Find where the given text appears and provide that cell's center as (x, y) coordinate. 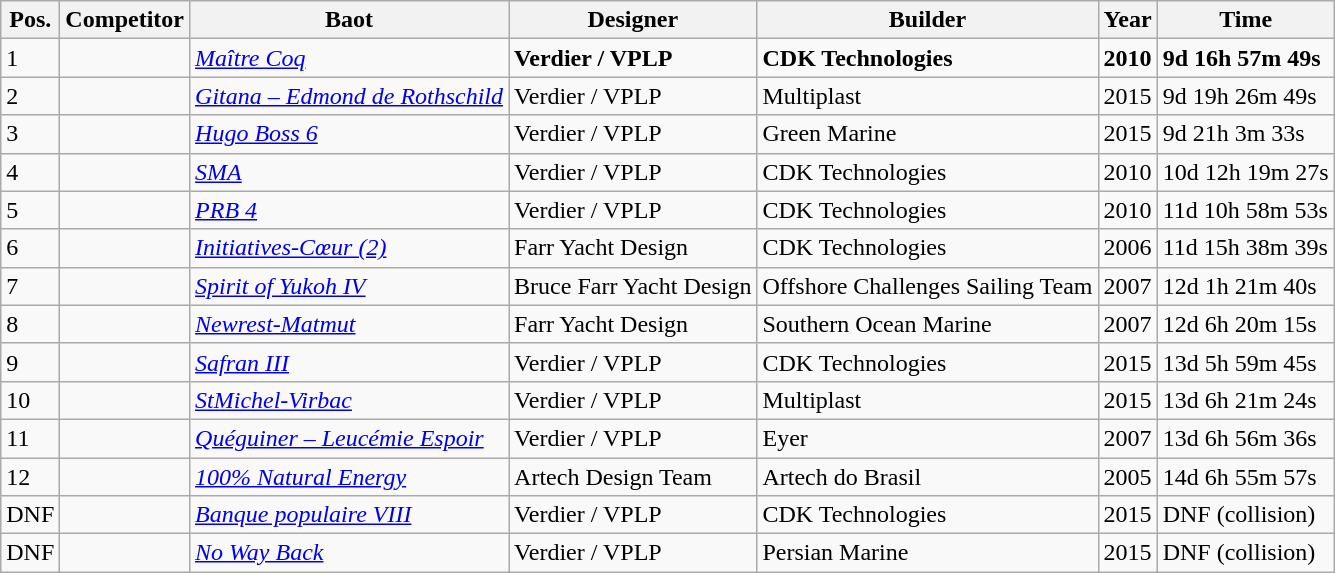
Designer (633, 20)
14d 6h 55m 57s (1246, 477)
Competitor (125, 20)
Gitana – Edmond de Rothschild (350, 96)
5 (30, 210)
9d 21h 3m 33s (1246, 134)
3 (30, 134)
No Way Back (350, 553)
Spirit of Yukoh IV (350, 286)
100% Natural Energy (350, 477)
Artech Design Team (633, 477)
13d 6h 56m 36s (1246, 438)
11d 15h 38m 39s (1246, 248)
Green Marine (928, 134)
StMichel-Virbac (350, 400)
9 (30, 362)
11d 10h 58m 53s (1246, 210)
Artech do Brasil (928, 477)
11 (30, 438)
Year (1128, 20)
12d 1h 21m 40s (1246, 286)
Hugo Boss 6 (350, 134)
Persian Marine (928, 553)
Offshore Challenges Sailing Team (928, 286)
Banque populaire VIII (350, 515)
SMA (350, 172)
10 (30, 400)
Eyer (928, 438)
Builder (928, 20)
1 (30, 58)
Time (1246, 20)
2005 (1128, 477)
8 (30, 324)
7 (30, 286)
12d 6h 20m 15s (1246, 324)
10d 12h 19m 27s (1246, 172)
Quéguiner – Leucémie Espoir (350, 438)
Pos. (30, 20)
12 (30, 477)
Safran III (350, 362)
6 (30, 248)
9d 19h 26m 49s (1246, 96)
2006 (1128, 248)
9d 16h 57m 49s (1246, 58)
2 (30, 96)
Bruce Farr Yacht Design (633, 286)
13d 6h 21m 24s (1246, 400)
Newrest-Matmut (350, 324)
4 (30, 172)
Southern Ocean Marine (928, 324)
Maître Coq (350, 58)
Initiatives-Cœur (2) (350, 248)
Baot (350, 20)
PRB 4 (350, 210)
13d 5h 59m 45s (1246, 362)
